Return the (x, y) coordinate for the center point of the cell that contains the specified text.  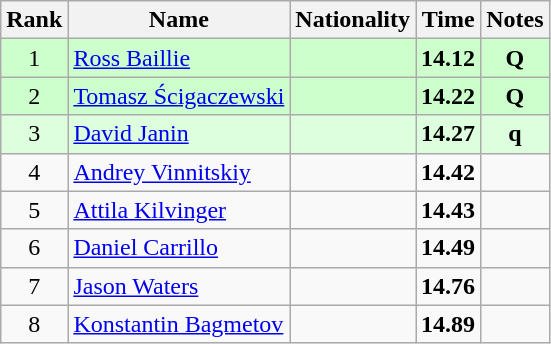
Time (448, 20)
8 (34, 324)
4 (34, 172)
Tomasz Ścigaczewski (179, 96)
14.43 (448, 210)
Daniel Carrillo (179, 248)
2 (34, 96)
1 (34, 58)
Attila Kilvinger (179, 210)
14.49 (448, 248)
14.76 (448, 286)
14.42 (448, 172)
Notes (515, 20)
7 (34, 286)
Nationality (353, 20)
5 (34, 210)
Rank (34, 20)
Andrey Vinnitskiy (179, 172)
14.27 (448, 134)
Ross Baillie (179, 58)
q (515, 134)
14.89 (448, 324)
David Janin (179, 134)
14.22 (448, 96)
Konstantin Bagmetov (179, 324)
Name (179, 20)
6 (34, 248)
14.12 (448, 58)
3 (34, 134)
Jason Waters (179, 286)
